Extract the (x, y) coordinate from the center of the cell holding the provided text.  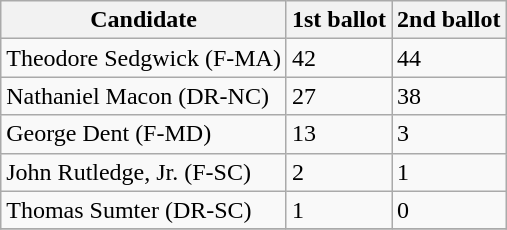
George Dent (F-MD) (144, 134)
1st ballot (338, 20)
38 (449, 96)
Theodore Sedgwick (F-MA) (144, 58)
0 (449, 210)
Nathaniel Macon (DR-NC) (144, 96)
44 (449, 58)
27 (338, 96)
42 (338, 58)
2 (338, 172)
Thomas Sumter (DR-SC) (144, 210)
13 (338, 134)
3 (449, 134)
John Rutledge, Jr. (F-SC) (144, 172)
Candidate (144, 20)
2nd ballot (449, 20)
